Search for the cell housing the specified text and yield its (x, y) center coordinate. 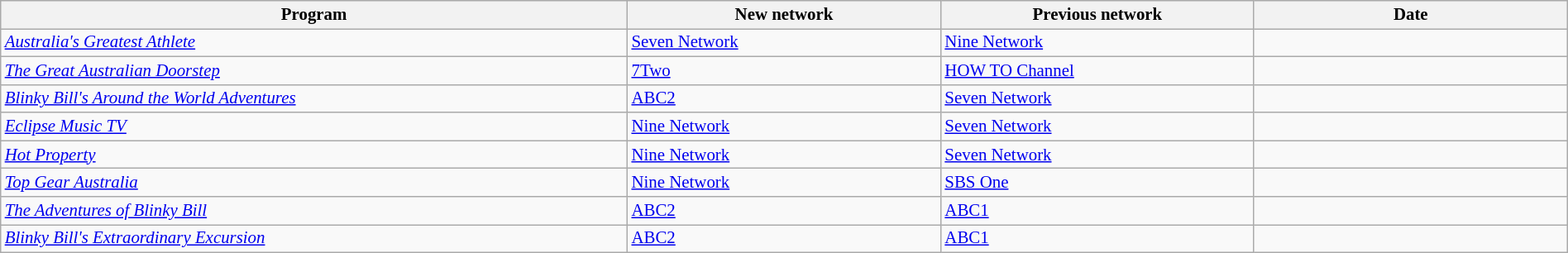
HOW TO Channel (1097, 70)
Australia's Greatest Athlete (314, 42)
Program (314, 15)
Previous network (1097, 15)
Top Gear Australia (314, 183)
Eclipse Music TV (314, 126)
SBS One (1097, 183)
7Two (784, 70)
The Adventures of Blinky Bill (314, 211)
The Great Australian Doorstep (314, 70)
Date (1411, 15)
New network (784, 15)
Blinky Bill's Around the World Adventures (314, 98)
Blinky Bill's Extraordinary Excursion (314, 238)
Hot Property (314, 155)
